Extract the [x, y] coordinate from the center of the cell holding the provided text.  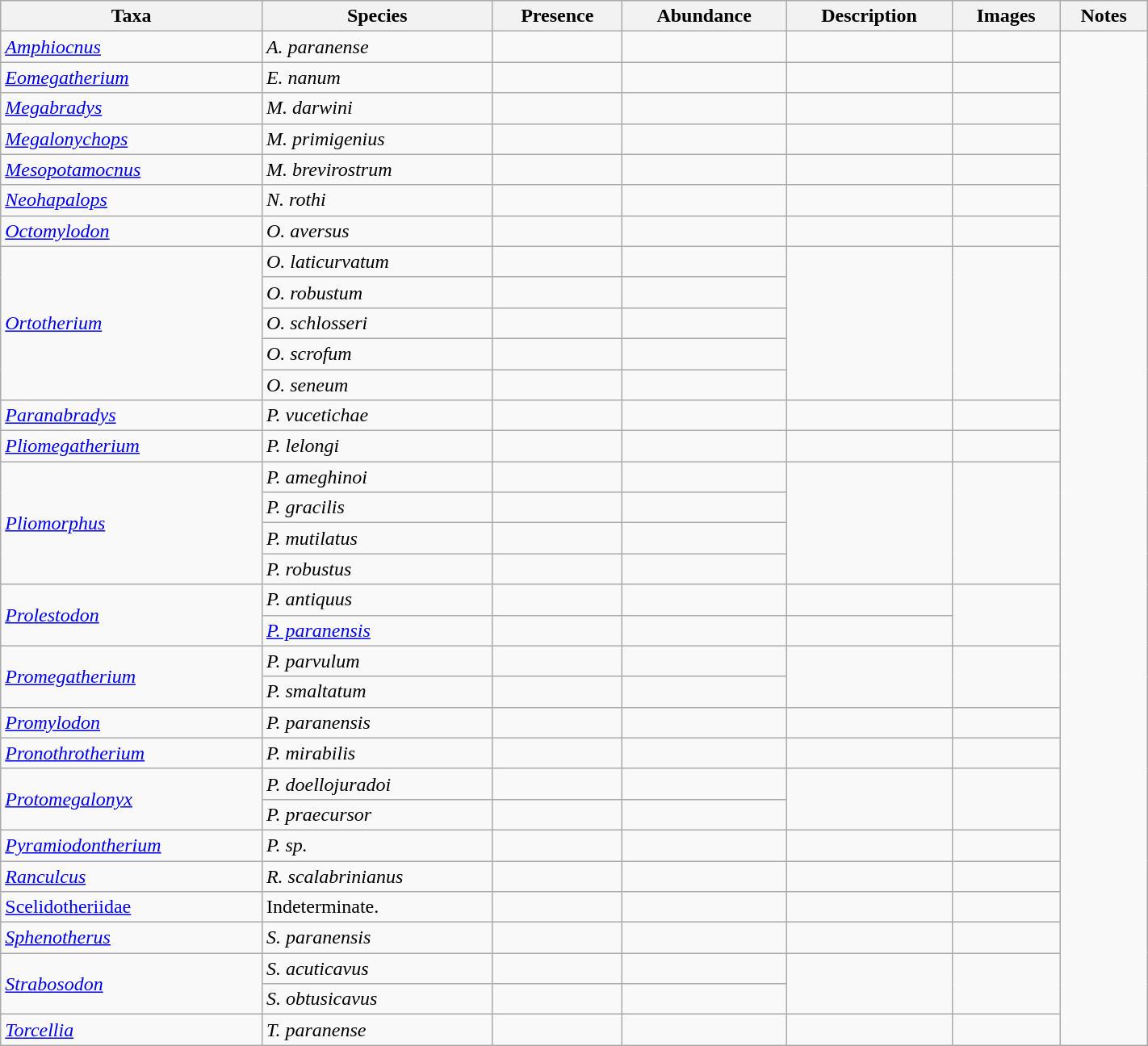
P. gracilis [377, 508]
Protomegalonyx [132, 799]
S. obtusicavus [377, 999]
Torcellia [132, 1030]
N. rothi [377, 200]
O. laticurvatum [377, 261]
Pyramiodontherium [132, 845]
P. robustus [377, 569]
Mesopotamocnus [132, 169]
Taxa [132, 16]
Prolestodon [132, 615]
Presence [557, 16]
Neohapalops [132, 200]
M. primigenius [377, 139]
P. vucetichae [377, 416]
Sphenotherus [132, 938]
P. mirabilis [377, 753]
P. parvulum [377, 661]
Notes [1104, 16]
O. aversus [377, 231]
P. antiquus [377, 600]
Indeterminate. [377, 907]
Promegatherium [132, 676]
P. mutilatus [377, 538]
P. lelongi [377, 446]
Ranculcus [132, 876]
Scelidotheriidae [132, 907]
Amphiocnus [132, 47]
S. acuticavus [377, 969]
O. scrofum [377, 354]
P. praecursor [377, 814]
Strabosodon [132, 984]
S. paranensis [377, 938]
Images [1006, 16]
M. darwini [377, 108]
E. nanum [377, 77]
R. scalabrinianus [377, 876]
O. seneum [377, 385]
Octomylodon [132, 231]
Promylodon [132, 722]
O. schlosseri [377, 323]
Pliomorphus [132, 523]
T. paranense [377, 1030]
P. smaltatum [377, 692]
Pliomegatherium [132, 446]
Abundance [704, 16]
Species [377, 16]
A. paranense [377, 47]
P. sp. [377, 845]
Pronothrotherium [132, 753]
Eomegatherium [132, 77]
P. doellojuradoi [377, 784]
Megabradys [132, 108]
Paranabradys [132, 416]
Ortotherium [132, 323]
Megalonychops [132, 139]
P. ameghinoi [377, 477]
M. brevirostrum [377, 169]
O. robustum [377, 292]
Description [869, 16]
